Provide the [x, y] coordinate of the cell's center where the given text is located.  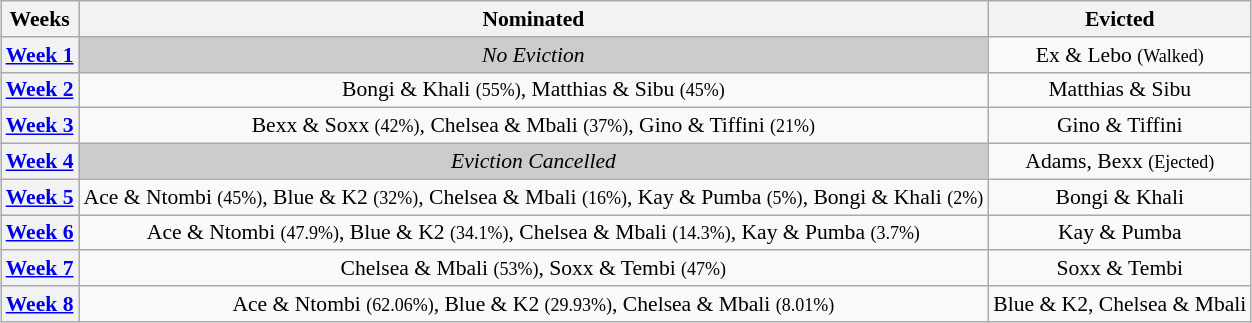
Week 6 [40, 233]
Kay & Pumba [1120, 233]
Bexx & Soxx (42%), Chelsea & Mbali (37%), Gino & Tiffini (21%) [534, 126]
Week 8 [40, 304]
Week 2 [40, 90]
Adams, Bexx (Ejected) [1120, 162]
Ace & Ntombi (62.06%), Blue & K2 (29.93%), Chelsea & Mbali (8.01%) [534, 304]
Week 5 [40, 197]
Bongi & Khali [1120, 197]
Evicted [1120, 19]
Nominated [534, 19]
Eviction Cancelled [534, 162]
Soxx & Tembi [1120, 269]
Chelsea & Mbali (53%), Soxx & Tembi (47%) [534, 269]
Ace & Ntombi (45%), Blue & K2 (32%), Chelsea & Mbali (16%), Kay & Pumba (5%), Bongi & Khali (2%) [534, 197]
Week 1 [40, 55]
No Eviction [534, 55]
Ex & Lebo (Walked) [1120, 55]
Blue & K2, Chelsea & Mbali [1120, 304]
Week 4 [40, 162]
Ace & Ntombi (47.9%), Blue & K2 (34.1%), Chelsea & Mbali (14.3%), Kay & Pumba (3.7%) [534, 233]
Bongi & Khali (55%), Matthias & Sibu (45%) [534, 90]
Weeks [40, 19]
Gino & Tiffini [1120, 126]
Week 7 [40, 269]
Matthias & Sibu [1120, 90]
Week 3 [40, 126]
